Return the [X, Y] coordinate for the center point of the cell that contains the specified text.  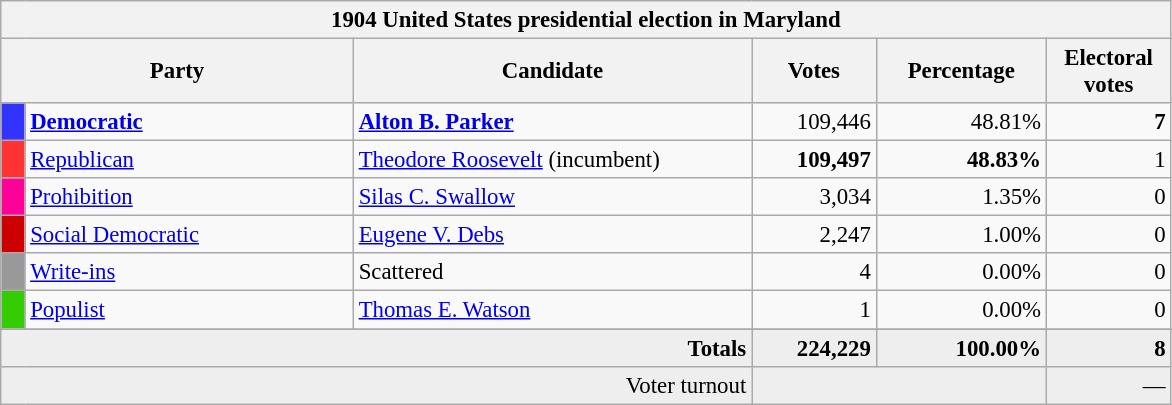
Voter turnout [376, 385]
Silas C. Swallow [552, 197]
Alton B. Parker [552, 122]
Votes [814, 72]
Candidate [552, 72]
7 [1108, 122]
109,497 [814, 160]
Party [178, 72]
Democratic [189, 122]
224,229 [814, 348]
Scattered [552, 273]
1.35% [961, 197]
8 [1108, 348]
1904 United States presidential election in Maryland [586, 20]
3,034 [814, 197]
109,446 [814, 122]
Percentage [961, 72]
2,247 [814, 235]
Republican [189, 160]
48.83% [961, 160]
Theodore Roosevelt (incumbent) [552, 160]
Electoral votes [1108, 72]
100.00% [961, 348]
Write-ins [189, 273]
Prohibition [189, 197]
Populist [189, 310]
48.81% [961, 122]
4 [814, 273]
1.00% [961, 235]
— [1108, 385]
Eugene V. Debs [552, 235]
Thomas E. Watson [552, 310]
Totals [376, 348]
Social Democratic [189, 235]
